Pinpoint the cell where the given text exists, returning its [x, y] midpoint coordinate. 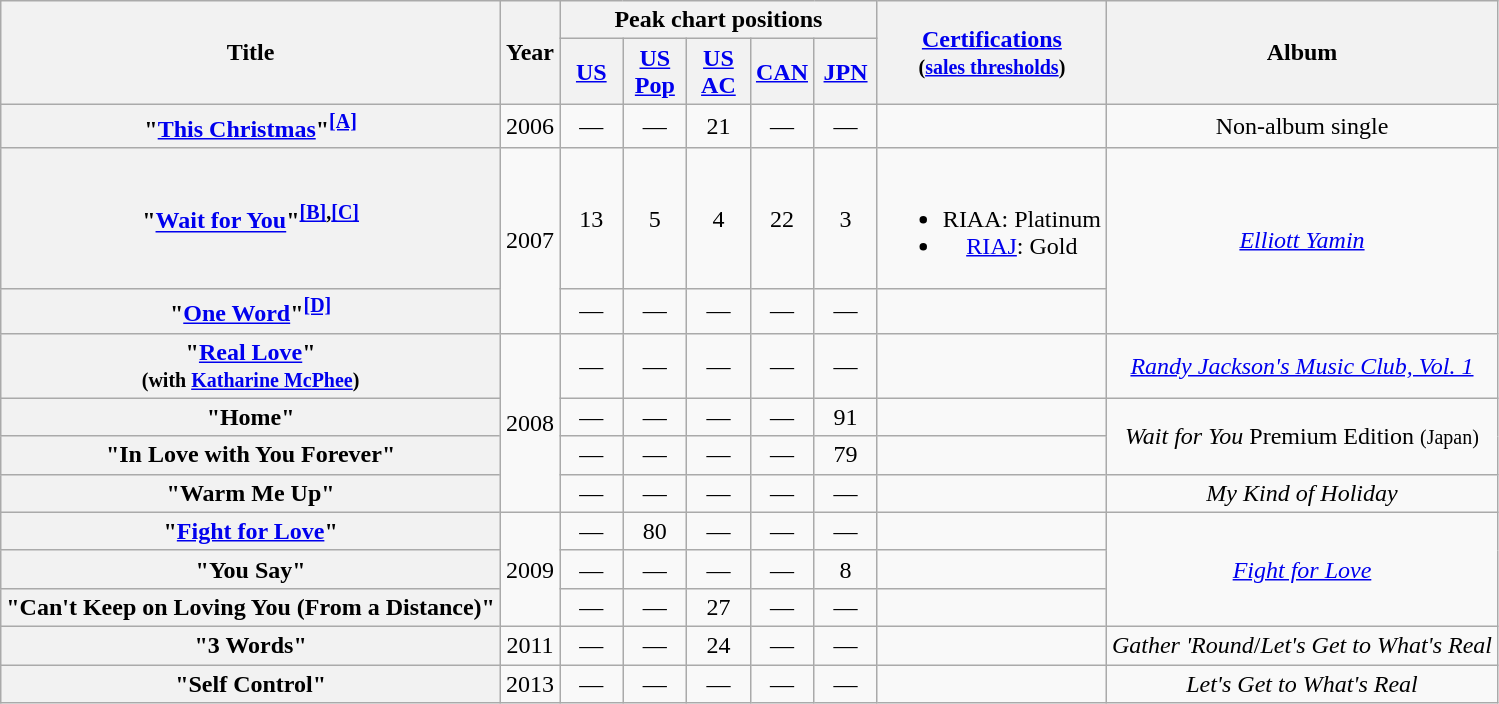
JPN [846, 72]
Title [251, 52]
"3 Words" [251, 645]
"In Love with You Forever" [251, 455]
27 [719, 607]
Wait for You Premium Edition (Japan) [1302, 436]
22 [782, 218]
Gather 'Round/Let's Get to What's Real [1302, 645]
8 [846, 569]
Year [530, 52]
79 [846, 455]
24 [719, 645]
"Home" [251, 417]
2011 [530, 645]
"Fight for Love" [251, 531]
2007 [530, 240]
2013 [530, 684]
US [592, 72]
"Warm Me Up" [251, 493]
13 [592, 218]
"One Word"[D] [251, 310]
3 [846, 218]
2008 [530, 422]
Randy Jackson's Music Club, Vol. 1 [1302, 366]
21 [719, 126]
US Pop [655, 72]
"Wait for You"[B],[C] [251, 218]
"This Christmas"[A] [251, 126]
Non-album single [1302, 126]
4 [719, 218]
RIAA: PlatinumRIAJ: Gold [992, 218]
Album [1302, 52]
"Can't Keep on Loving You (From a Distance)" [251, 607]
80 [655, 531]
"Real Love"(with Katharine McPhee) [251, 366]
Elliott Yamin [1302, 240]
Peak chart positions [719, 20]
"Self Control" [251, 684]
5 [655, 218]
"You Say" [251, 569]
2006 [530, 126]
CAN [782, 72]
My Kind of Holiday [1302, 493]
Fight for Love [1302, 569]
2009 [530, 569]
91 [846, 417]
US AC [719, 72]
Let's Get to What's Real [1302, 684]
Certifications(sales thresholds) [992, 52]
